From the cell containing the given text, extract its center point as (X, Y) coordinate. 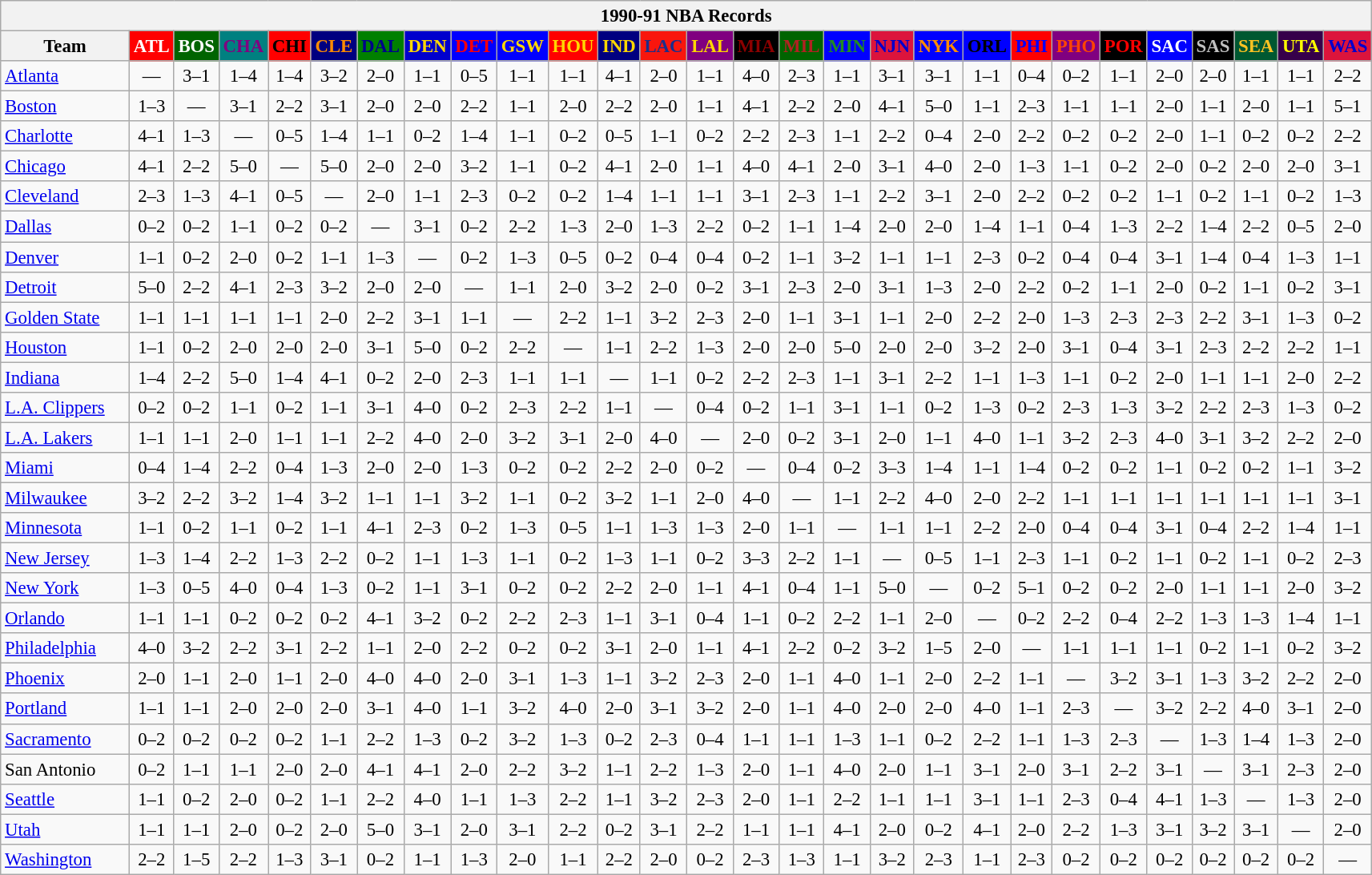
Utah (66, 829)
1990-91 NBA Records (686, 16)
MIN (847, 46)
MIA (756, 46)
Team (66, 46)
DET (474, 46)
MIL (802, 46)
Sacramento (66, 739)
DEN (428, 46)
San Antonio (66, 769)
POR (1123, 46)
SAS (1213, 46)
BOS (196, 46)
NJN (892, 46)
Detroit (66, 287)
PHO (1076, 46)
GSW (522, 46)
New Jersey (66, 558)
NYK (939, 46)
Atlanta (66, 76)
PHI (1032, 46)
UTA (1301, 46)
Chicago (66, 167)
WAS (1348, 46)
Indiana (66, 377)
Orlando (66, 619)
Golden State (66, 317)
Charlotte (66, 136)
DAL (381, 46)
New York (66, 588)
CHA (243, 46)
Phoenix (66, 679)
Cleveland (66, 196)
CHI (289, 46)
LAC (663, 46)
Denver (66, 257)
ORL (987, 46)
Miami (66, 468)
Boston (66, 107)
Dallas (66, 227)
Washington (66, 860)
Houston (66, 347)
SAC (1169, 46)
IND (619, 46)
Philadelphia (66, 648)
SEA (1256, 46)
L.A. Lakers (66, 437)
L.A. Clippers (66, 408)
Minnesota (66, 528)
CLE (333, 46)
ATL (151, 46)
Seattle (66, 799)
HOU (573, 46)
Milwaukee (66, 498)
LAL (710, 46)
Portland (66, 709)
